Scan for the cell matching the given text and deliver its (x, y) coordinate at center. 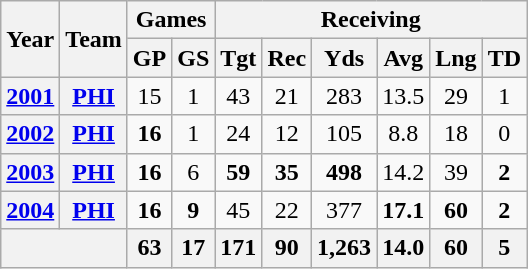
1,263 (344, 248)
22 (287, 210)
29 (456, 96)
17.1 (404, 210)
39 (456, 172)
63 (149, 248)
Tgt (238, 58)
17 (194, 248)
Rec (287, 58)
GP (149, 58)
Team (94, 39)
12 (287, 134)
5 (504, 248)
59 (238, 172)
Receiving (371, 20)
Year (30, 39)
Lng (456, 58)
498 (344, 172)
21 (287, 96)
2004 (30, 210)
43 (238, 96)
2001 (30, 96)
Avg (404, 58)
18 (456, 134)
14.0 (404, 248)
283 (344, 96)
6 (194, 172)
377 (344, 210)
8.8 (404, 134)
15 (149, 96)
Yds (344, 58)
2002 (30, 134)
Games (170, 20)
90 (287, 248)
GS (194, 58)
2003 (30, 172)
9 (194, 210)
0 (504, 134)
14.2 (404, 172)
171 (238, 248)
35 (287, 172)
105 (344, 134)
45 (238, 210)
TD (504, 58)
24 (238, 134)
13.5 (404, 96)
